Determine the (x, y) coordinate at the center of the cell enclosing the given text.  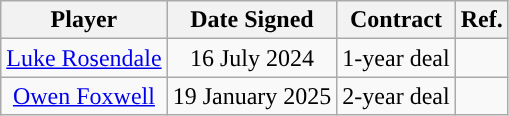
1-year deal (396, 58)
Owen Foxwell (84, 96)
Ref. (482, 20)
2-year deal (396, 96)
16 July 2024 (252, 58)
Date Signed (252, 20)
Player (84, 20)
19 January 2025 (252, 96)
Contract (396, 20)
Luke Rosendale (84, 58)
